Scan for the cell matching the given text and deliver its [x, y] coordinate at center. 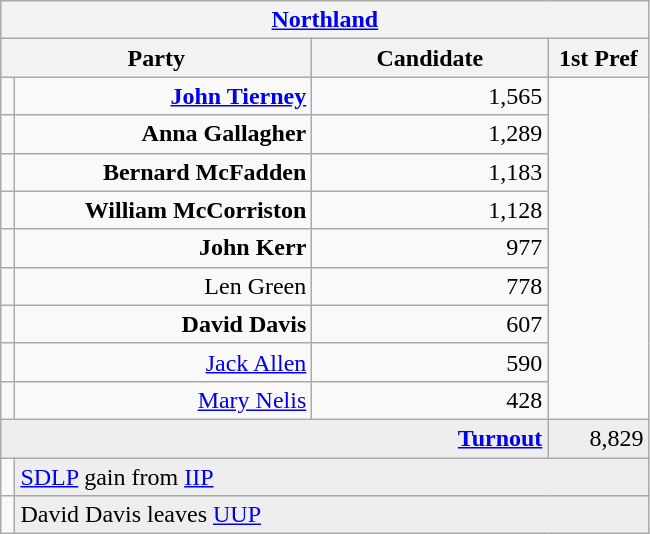
1,289 [430, 134]
David Davis [164, 324]
SDLP gain from IIP [332, 477]
1,565 [430, 96]
Party [156, 58]
Len Green [164, 286]
778 [430, 286]
Jack Allen [164, 362]
John Tierney [164, 96]
Turnout [274, 438]
1,183 [430, 172]
8,829 [598, 438]
428 [430, 400]
1,128 [430, 210]
Northland [325, 20]
Mary Nelis [164, 400]
John Kerr [164, 248]
1st Pref [598, 58]
William McCorriston [164, 210]
Candidate [430, 58]
David Davis leaves UUP [332, 515]
607 [430, 324]
Bernard McFadden [164, 172]
590 [430, 362]
Anna Gallagher [164, 134]
977 [430, 248]
